Extract the (x, y) coordinate from the center of the cell holding the provided text.  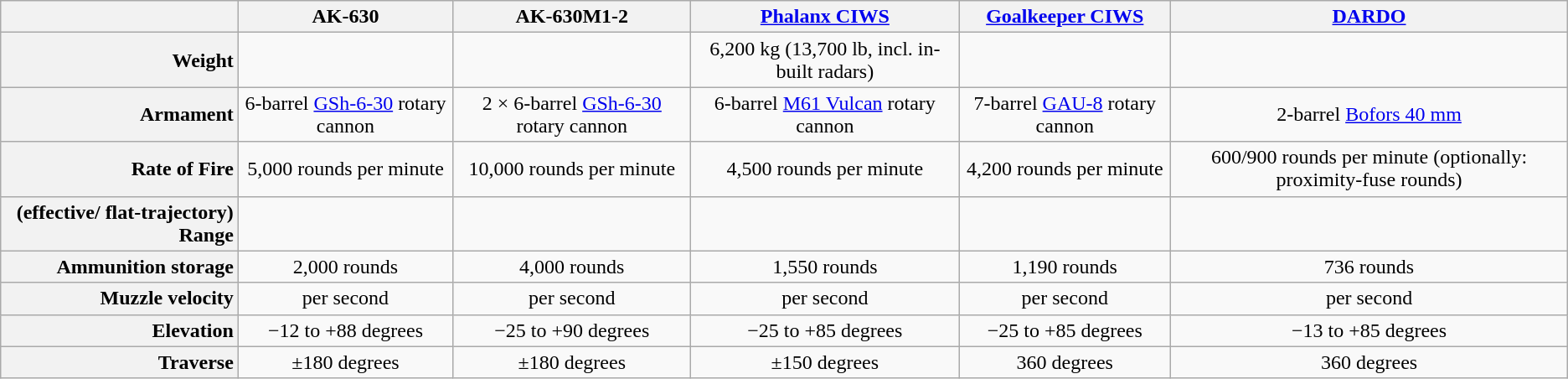
Rate of Fire (120, 169)
600/900 rounds per minute (optionally: proximity-fuse rounds) (1369, 169)
Armament (120, 114)
DARDO (1369, 17)
6-barrel GSh-6-30 rotary cannon (345, 114)
±150 degrees (825, 362)
Traverse (120, 362)
1,190 rounds (1065, 267)
1,550 rounds (825, 267)
Goalkeeper CIWS (1065, 17)
10,000 rounds per minute (572, 169)
5,000 rounds per minute (345, 169)
7-barrel GAU-8 rotary cannon (1065, 114)
4,200 rounds per minute (1065, 169)
AK-630 (345, 17)
2,000 rounds (345, 267)
4,500 rounds per minute (825, 169)
Ammunition storage (120, 267)
−13 to +85 degrees (1369, 330)
Elevation (120, 330)
−25 to +90 degrees (572, 330)
2 × 6-barrel GSh-6-30 rotary cannon (572, 114)
Phalanx CIWS (825, 17)
6,200 kg (13,700 lb, incl. in-built radars) (825, 60)
736 rounds (1369, 267)
−12 to +88 degrees (345, 330)
2-barrel Bofors 40 mm (1369, 114)
6-barrel M61 Vulcan rotary cannon (825, 114)
(effective/ flat-trajectory) Range (120, 223)
4,000 rounds (572, 267)
Weight (120, 60)
Muzzle velocity (120, 299)
AK-630M1-2 (572, 17)
